Find where the given text appears and provide that cell's center as (x, y) coordinate. 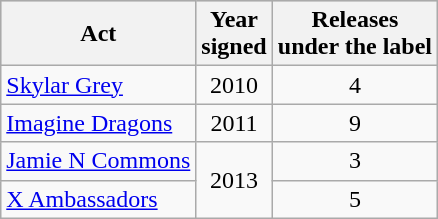
9 (354, 123)
5 (354, 199)
X Ambassadors (98, 199)
Releases under the label (354, 34)
3 (354, 161)
4 (354, 85)
Year signed (234, 34)
2013 (234, 180)
Jamie N Commons (98, 161)
Skylar Grey (98, 85)
2010 (234, 85)
Imagine Dragons (98, 123)
2011 (234, 123)
Act (98, 34)
